From the cell containing the given text, extract its center point as [X, Y] coordinate. 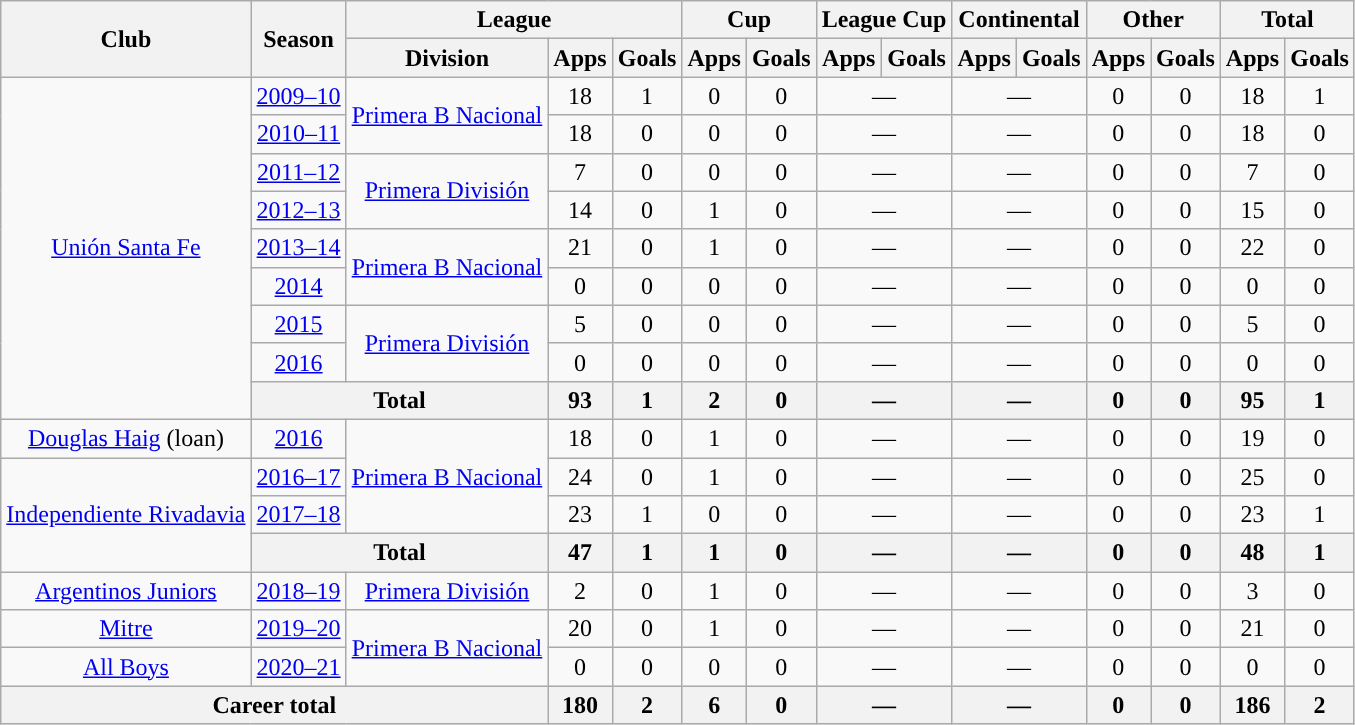
Douglas Haig (loan) [126, 438]
93 [580, 400]
24 [580, 477]
Other [1153, 20]
Division [447, 58]
Argentinos Juniors [126, 591]
2013–14 [298, 248]
47 [580, 553]
Season [298, 39]
2010–11 [298, 134]
2015 [298, 324]
22 [1252, 248]
2009–10 [298, 96]
20 [580, 629]
15 [1252, 210]
Career total [274, 705]
League Cup [884, 20]
2014 [298, 286]
Independiente Rivadavia [126, 515]
2017–18 [298, 515]
Continental [1019, 20]
2019–20 [298, 629]
186 [1252, 705]
48 [1252, 553]
180 [580, 705]
19 [1252, 438]
25 [1252, 477]
2011–12 [298, 172]
Unión Santa Fe [126, 248]
95 [1252, 400]
League [514, 20]
2018–19 [298, 591]
2012–13 [298, 210]
14 [580, 210]
3 [1252, 591]
Mitre [126, 629]
Cup [749, 20]
6 [714, 705]
2020–21 [298, 667]
2016–17 [298, 477]
Club [126, 39]
All Boys [126, 667]
